Find where the given text appears and provide that cell's center as (x, y) coordinate. 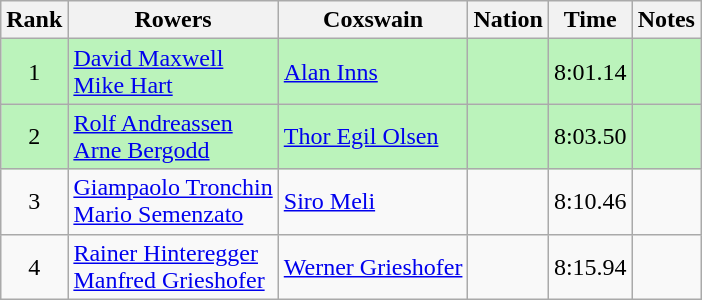
8:01.14 (590, 72)
3 (34, 202)
Rolf AndreassenArne Bergodd (173, 136)
Siro Meli (373, 202)
Time (590, 20)
Coxswain (373, 20)
Alan Inns (373, 72)
1 (34, 72)
Thor Egil Olsen (373, 136)
Rainer HintereggerManfred Grieshofer (173, 266)
8:03.50 (590, 136)
Nation (508, 20)
Rank (34, 20)
8:10.46 (590, 202)
8:15.94 (590, 266)
Giampaolo TronchinMario Semenzato (173, 202)
Notes (666, 20)
4 (34, 266)
Rowers (173, 20)
2 (34, 136)
David MaxwellMike Hart (173, 72)
Werner Grieshofer (373, 266)
